Identify which cell holds the provided text, then report its [x, y] central coordinate. 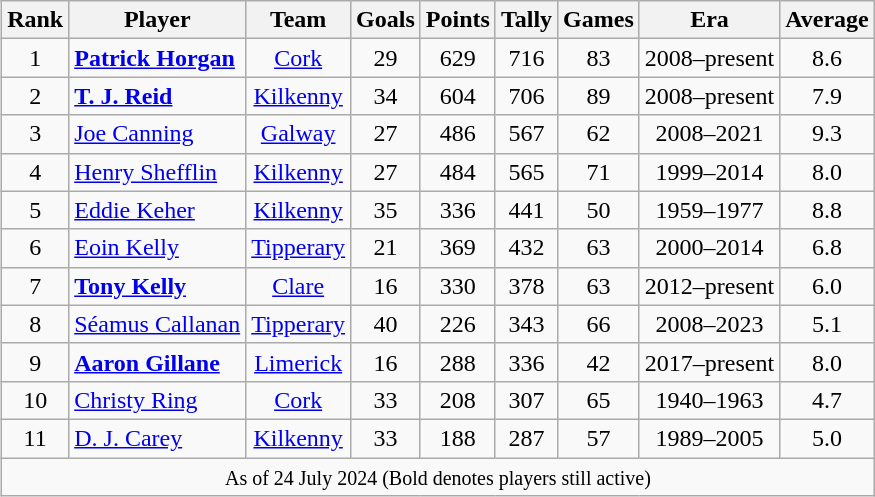
35 [386, 210]
226 [458, 324]
4 [36, 172]
Games [599, 20]
83 [599, 58]
208 [458, 400]
441 [526, 210]
432 [526, 248]
21 [386, 248]
567 [526, 134]
66 [599, 324]
65 [599, 400]
2017–present [709, 362]
34 [386, 96]
604 [458, 96]
62 [599, 134]
Eoin Kelly [158, 248]
Points [458, 20]
Goals [386, 20]
Era [709, 20]
89 [599, 96]
1959–1977 [709, 210]
7 [36, 286]
6.0 [828, 286]
11 [36, 438]
Tally [526, 20]
343 [526, 324]
40 [386, 324]
T. J. Reid [158, 96]
1999–2014 [709, 172]
Player [158, 20]
287 [526, 438]
Average [828, 20]
4.7 [828, 400]
2008–2021 [709, 134]
1 [36, 58]
3 [36, 134]
Eddie Keher [158, 210]
629 [458, 58]
378 [526, 286]
369 [458, 248]
2 [36, 96]
Henry Shefflin [158, 172]
D. J. Carey [158, 438]
706 [526, 96]
Christy Ring [158, 400]
565 [526, 172]
2012–present [709, 286]
307 [526, 400]
71 [599, 172]
8 [36, 324]
Patrick Horgan [158, 58]
2008–2023 [709, 324]
7.9 [828, 96]
486 [458, 134]
Team [298, 20]
Limerick [298, 362]
29 [386, 58]
2000–2014 [709, 248]
As of 24 July 2024 (Bold denotes players still active) [438, 477]
50 [599, 210]
1989–2005 [709, 438]
8.8 [828, 210]
Séamus Callanan [158, 324]
6 [36, 248]
1940–1963 [709, 400]
5.1 [828, 324]
5 [36, 210]
10 [36, 400]
Rank [36, 20]
716 [526, 58]
330 [458, 286]
9.3 [828, 134]
188 [458, 438]
8.6 [828, 58]
Joe Canning [158, 134]
Galway [298, 134]
9 [36, 362]
5.0 [828, 438]
6.8 [828, 248]
288 [458, 362]
57 [599, 438]
42 [599, 362]
Tony Kelly [158, 286]
Aaron Gillane [158, 362]
Clare [298, 286]
484 [458, 172]
